Search for the cell housing the specified text and yield its [x, y] center coordinate. 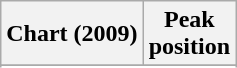
Chart (2009) [72, 34]
Peakposition [189, 34]
